Locate the cell with the specified text and output its (x, y) center coordinate. 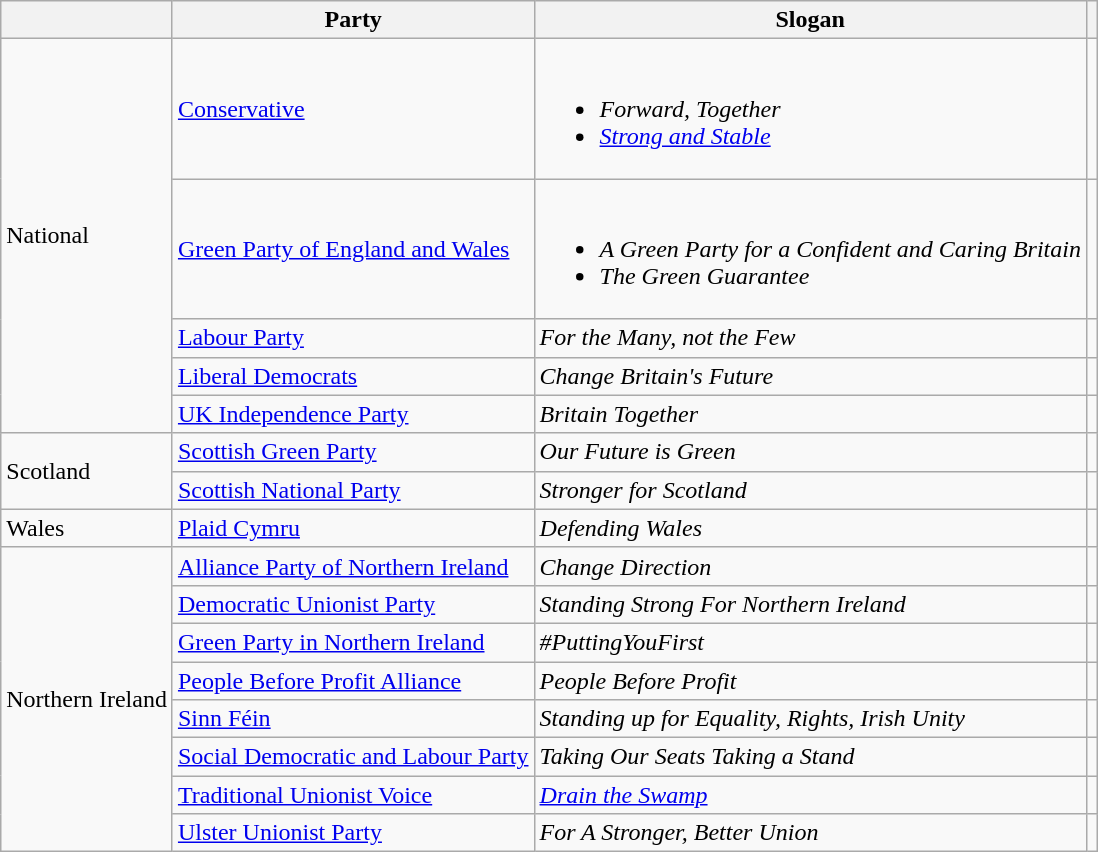
Britain Together (810, 414)
Liberal Democrats (353, 376)
Forward, TogetherStrong and Stable (810, 109)
Taking Our Seats Taking a Stand (810, 757)
Conservative (353, 109)
Change Britain's Future (810, 376)
Ulster Unionist Party (353, 833)
People Before Profit (810, 681)
For the Many, not the Few (810, 338)
A Green Party for a Confident and Caring BritainThe Green Guarantee (810, 249)
Democratic Unionist Party (353, 604)
Drain the Swamp (810, 795)
Party (353, 20)
Social Democratic and Labour Party (353, 757)
Traditional Unionist Voice (353, 795)
Scottish National Party (353, 490)
Our Future is Green (810, 452)
UK Independence Party (353, 414)
Change Direction (810, 566)
Green Party of England and Wales (353, 249)
#PuttingYouFirst (810, 642)
Wales (87, 528)
National (87, 236)
People Before Profit Alliance (353, 681)
Scottish Green Party (353, 452)
Sinn Féin (353, 719)
Stronger for Scotland (810, 490)
Scotland (87, 471)
Slogan (810, 20)
Standing up for Equality, Rights, Irish Unity (810, 719)
Defending Wales (810, 528)
For A Stronger, Better Union (810, 833)
Labour Party (353, 338)
Alliance Party of Northern Ireland (353, 566)
Plaid Cymru (353, 528)
Green Party in Northern Ireland (353, 642)
Standing Strong For Northern Ireland (810, 604)
Northern Ireland (87, 699)
